Find where the given text appears and provide that cell's center as (x, y) coordinate. 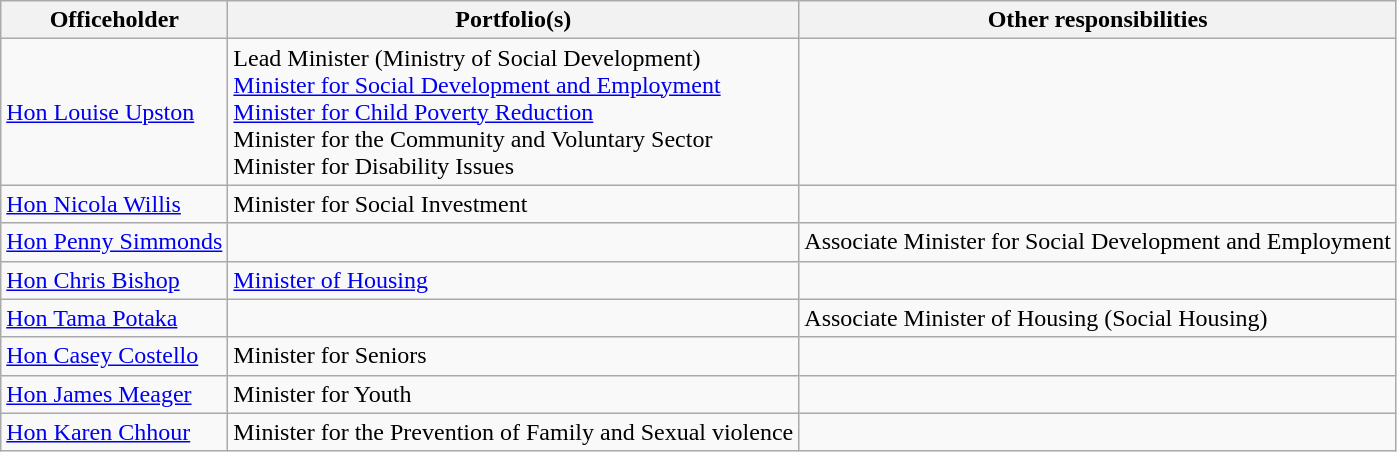
Minister for Youth (514, 394)
Minister for Social Investment (514, 204)
Minister of Housing (514, 280)
Hon Karen Chhour (114, 432)
Hon Chris Bishop (114, 280)
Minister for Seniors (514, 356)
Hon Casey Costello (114, 356)
Hon James Meager (114, 394)
Minister for the Prevention of Family and Sexual violence (514, 432)
Officeholder (114, 20)
Portfolio(s) (514, 20)
Associate Minister for Social Development and Employment (1098, 242)
Hon Nicola Willis (114, 204)
Other responsibilities (1098, 20)
Hon Tama Potaka (114, 318)
Associate Minister of Housing (Social Housing) (1098, 318)
Hon Louise Upston (114, 112)
Hon Penny Simmonds (114, 242)
